For the text-containing cell, return its midpoint in [X, Y] coordinate format. 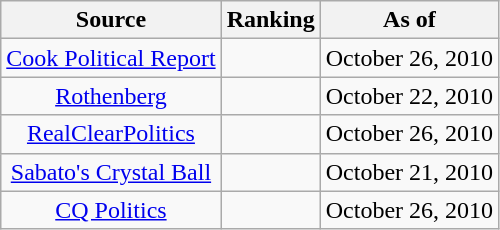
Source [111, 20]
Ranking [270, 20]
October 21, 2010 [409, 172]
CQ Politics [111, 210]
RealClearPolitics [111, 134]
As of [409, 20]
Cook Political Report [111, 58]
October 22, 2010 [409, 96]
Rothenberg [111, 96]
Sabato's Crystal Ball [111, 172]
